Detect which cell encompasses the target text, then output its [X, Y] center coordinate. 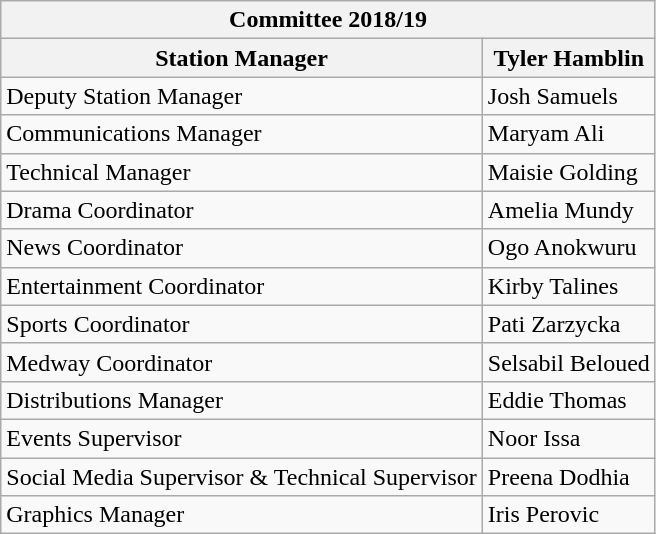
Station Manager [242, 58]
Josh Samuels [568, 96]
Maryam Ali [568, 134]
Medway Coordinator [242, 362]
Social Media Supervisor & Technical Supervisor [242, 477]
Committee 2018/19 [328, 20]
Communications Manager [242, 134]
Sports Coordinator [242, 324]
Tyler Hamblin [568, 58]
Preena Dodhia [568, 477]
Technical Manager [242, 172]
Events Supervisor [242, 438]
Drama Coordinator [242, 210]
Selsabil Beloued [568, 362]
Eddie Thomas [568, 400]
Iris Perovic [568, 515]
Kirby Talines [568, 286]
Entertainment Coordinator [242, 286]
Distributions Manager [242, 400]
Deputy Station Manager [242, 96]
Pati Zarzycka [568, 324]
Maisie Golding [568, 172]
News Coordinator [242, 248]
Noor Issa [568, 438]
Graphics Manager [242, 515]
Amelia Mundy [568, 210]
Ogo Anokwuru [568, 248]
